Return the [x, y] coordinate for the center point of the cell that contains the specified text.  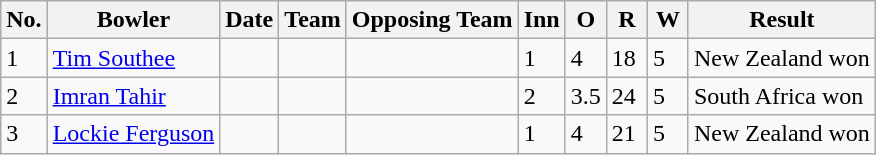
Result [782, 20]
Team [313, 20]
Imran Tahir [134, 96]
O [586, 20]
Tim Southee [134, 58]
3 [24, 134]
Opposing Team [432, 20]
Bowler [134, 20]
No. [24, 20]
18 [626, 58]
R [626, 20]
W [668, 20]
Date [250, 20]
South Africa won [782, 96]
24 [626, 96]
Lockie Ferguson [134, 134]
Inn [542, 20]
3.5 [586, 96]
21 [626, 134]
